Capture the cell that displays the provided text and extract its [X, Y] central coordinate. 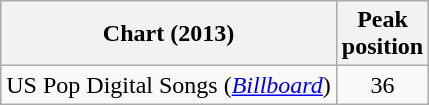
US Pop Digital Songs (Billboard) [169, 85]
36 [382, 85]
Chart (2013) [169, 34]
Peakposition [382, 34]
